Determine the (X, Y) coordinate at the center of the cell enclosing the given text.  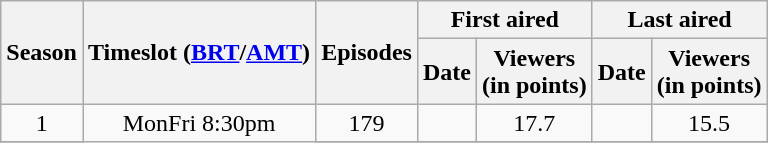
First aired (504, 20)
Last aired (680, 20)
179 (367, 123)
Season (42, 52)
MonFri 8:30pm (198, 123)
Episodes (367, 52)
Timeslot (BRT/AMT) (198, 52)
17.7 (534, 123)
15.5 (709, 123)
1 (42, 123)
